Identify which cell holds the provided text, then report its [x, y] central coordinate. 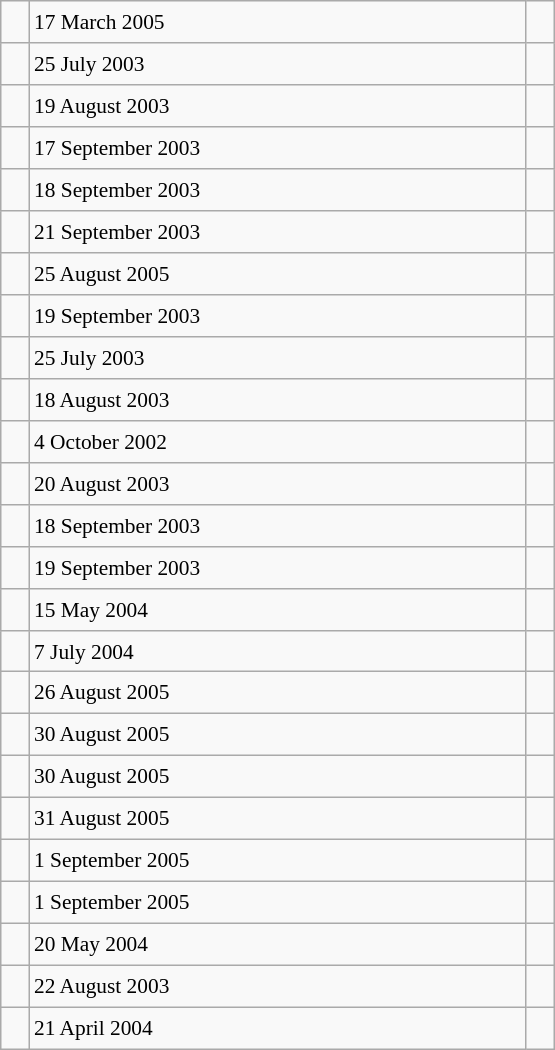
20 August 2003 [278, 483]
17 March 2005 [278, 22]
18 August 2003 [278, 399]
22 August 2003 [278, 986]
20 May 2004 [278, 945]
4 October 2002 [278, 441]
7 July 2004 [278, 651]
26 August 2005 [278, 693]
31 August 2005 [278, 819]
21 September 2003 [278, 232]
25 August 2005 [278, 274]
21 April 2004 [278, 1028]
15 May 2004 [278, 609]
19 August 2003 [278, 106]
17 September 2003 [278, 148]
